Return the (X, Y) coordinate for the center point of the cell that contains the specified text.  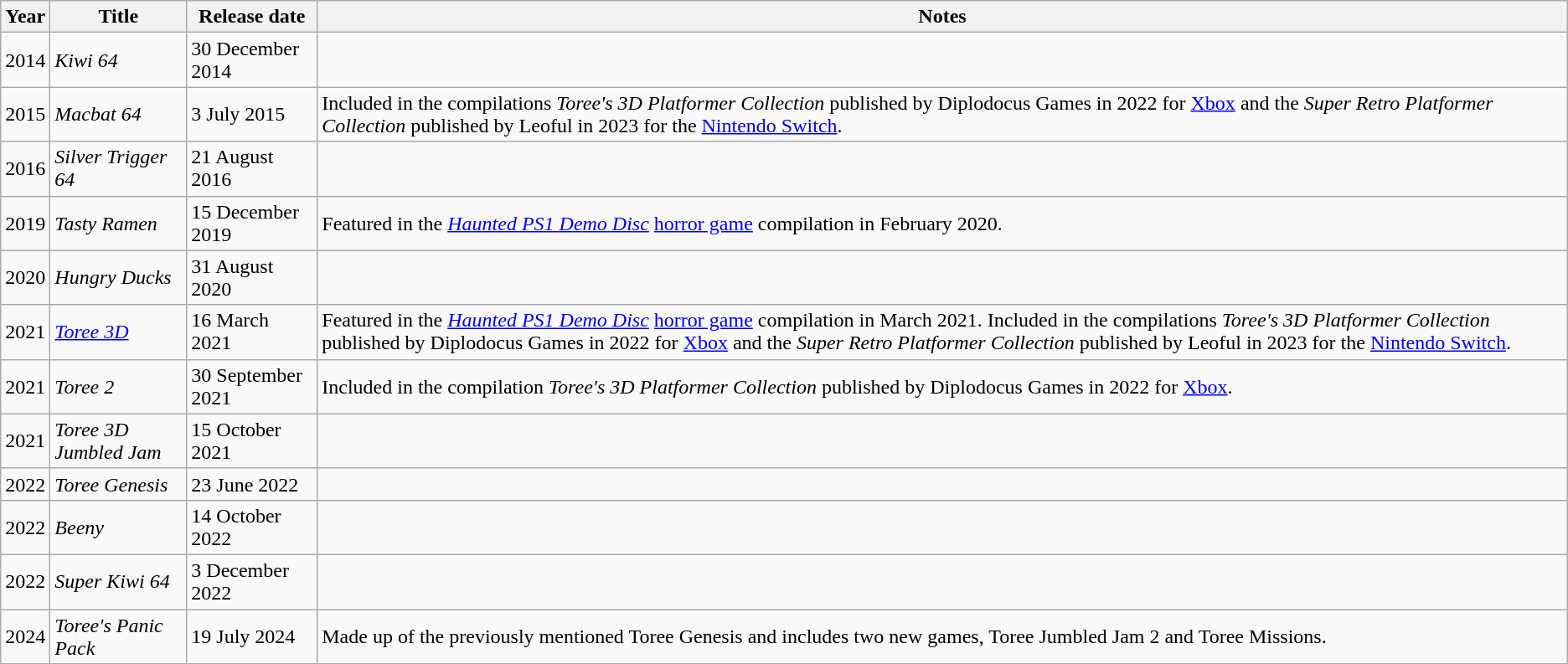
Super Kiwi 64 (119, 581)
21 August 2016 (252, 169)
2024 (25, 636)
31 August 2020 (252, 278)
2014 (25, 60)
Toree 3D (119, 332)
19 July 2024 (252, 636)
Release date (252, 17)
Hungry Ducks (119, 278)
Toree 3D Jumbled Jam (119, 440)
2016 (25, 169)
2015 (25, 114)
15 December 2019 (252, 223)
Toree 2 (119, 387)
2020 (25, 278)
2019 (25, 223)
Title (119, 17)
Featured in the Haunted PS1 Demo Disc horror game compilation in February 2020. (942, 223)
Toree's Panic Pack (119, 636)
30 December 2014 (252, 60)
16 March 2021 (252, 332)
Toree Genesis (119, 484)
Tasty Ramen (119, 223)
23 June 2022 (252, 484)
Included in the compilation Toree's 3D Platformer Collection published by Diplodocus Games in 2022 for Xbox. (942, 387)
3 December 2022 (252, 581)
Kiwi 64 (119, 60)
Year (25, 17)
3 July 2015 (252, 114)
Macbat 64 (119, 114)
Beeny (119, 528)
15 October 2021 (252, 440)
14 October 2022 (252, 528)
30 September 2021 (252, 387)
Notes (942, 17)
Silver Trigger 64 (119, 169)
Made up of the previously mentioned Toree Genesis and includes two new games, Toree Jumbled Jam 2 and Toree Missions. (942, 636)
